Output the (x, y) coordinate of the center of the cell containing the given text.  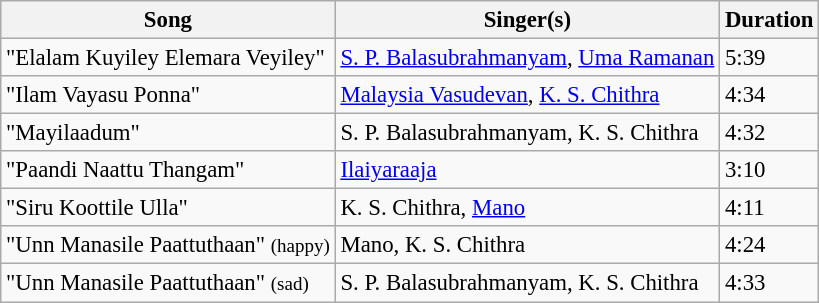
4:33 (770, 283)
Song (168, 20)
"Ilam Vayasu Ponna" (168, 95)
"Unn Manasile Paattuthaan" (happy) (168, 245)
Duration (770, 20)
S. P. Balasubrahmanyam, Uma Ramanan (528, 58)
4:34 (770, 95)
Malaysia Vasudevan, K. S. Chithra (528, 95)
Mano, K. S. Chithra (528, 245)
K. S. Chithra, Mano (528, 208)
"Elalam Kuyiley Elemara Veyiley" (168, 58)
4:11 (770, 208)
5:39 (770, 58)
"Mayilaadum" (168, 133)
"Siru Koottile Ulla" (168, 208)
"Unn Manasile Paattuthaan" (sad) (168, 283)
3:10 (770, 170)
Singer(s) (528, 20)
"Paandi Naattu Thangam" (168, 170)
Ilaiyaraaja (528, 170)
4:32 (770, 133)
4:24 (770, 245)
